Find where the given text appears and provide that cell's center as [x, y] coordinate. 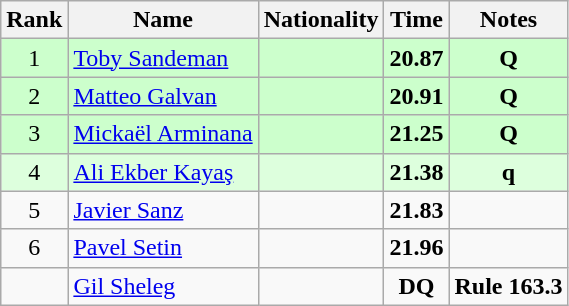
Nationality [321, 20]
21.38 [416, 172]
21.96 [416, 248]
2 [34, 96]
DQ [416, 286]
6 [34, 248]
4 [34, 172]
Toby Sandeman [163, 58]
Matteo Galvan [163, 96]
q [508, 172]
Ali Ekber Kayaş [163, 172]
Rank [34, 20]
20.91 [416, 96]
Mickaël Arminana [163, 134]
21.83 [416, 210]
Notes [508, 20]
Gil Sheleg [163, 286]
Name [163, 20]
5 [34, 210]
Javier Sanz [163, 210]
1 [34, 58]
21.25 [416, 134]
Time [416, 20]
Pavel Setin [163, 248]
Rule 163.3 [508, 286]
20.87 [416, 58]
3 [34, 134]
